Capture the cell that displays the provided text and extract its (X, Y) central coordinate. 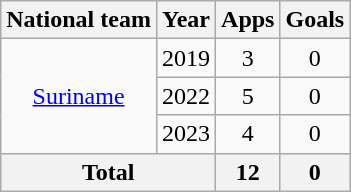
National team (79, 20)
Suriname (79, 96)
12 (248, 172)
2022 (186, 96)
Goals (315, 20)
2019 (186, 58)
Apps (248, 20)
Year (186, 20)
4 (248, 134)
Total (108, 172)
2023 (186, 134)
3 (248, 58)
5 (248, 96)
